Identify which cell holds the provided text, then report its [X, Y] central coordinate. 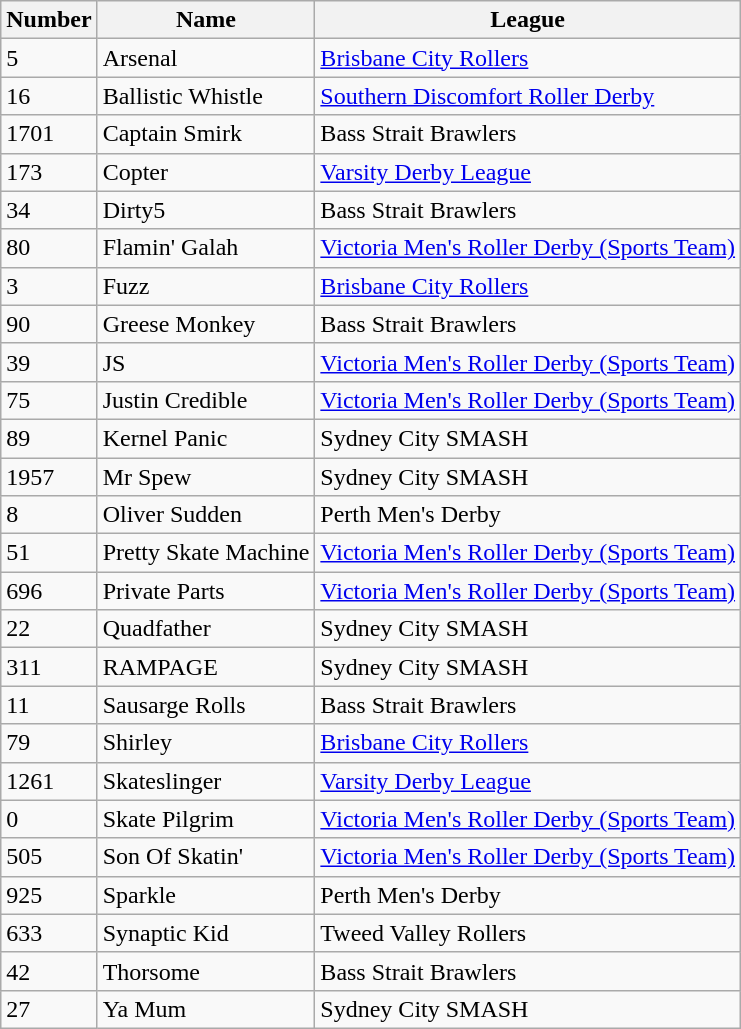
Greese Monkey [206, 324]
League [528, 20]
51 [49, 553]
Sparkle [206, 895]
Pretty Skate Machine [206, 553]
Thorsome [206, 971]
Name [206, 20]
Skateslinger [206, 781]
Mr Spew [206, 477]
633 [49, 933]
JS [206, 362]
696 [49, 591]
5 [49, 58]
34 [49, 210]
Kernel Panic [206, 438]
90 [49, 324]
42 [49, 971]
Synaptic Kid [206, 933]
16 [49, 96]
Copter [206, 172]
1957 [49, 477]
Tweed Valley Rollers [528, 933]
Fuzz [206, 286]
Private Parts [206, 591]
0 [49, 819]
Ballistic Whistle [206, 96]
22 [49, 629]
80 [49, 248]
27 [49, 1009]
505 [49, 857]
Dirty5 [206, 210]
79 [49, 743]
Skate Pilgrim [206, 819]
11 [49, 705]
89 [49, 438]
Oliver Sudden [206, 515]
Captain Smirk [206, 134]
Southern Discomfort Roller Derby [528, 96]
311 [49, 667]
Quadfather [206, 629]
75 [49, 400]
1261 [49, 781]
Sausarge Rolls [206, 705]
173 [49, 172]
Justin Credible [206, 400]
1701 [49, 134]
8 [49, 515]
925 [49, 895]
RAMPAGE [206, 667]
39 [49, 362]
Number [49, 20]
Son Of Skatin' [206, 857]
Arsenal [206, 58]
Flamin' Galah [206, 248]
3 [49, 286]
Shirley [206, 743]
Ya Mum [206, 1009]
